For the text-containing cell, return its midpoint in (X, Y) coordinate format. 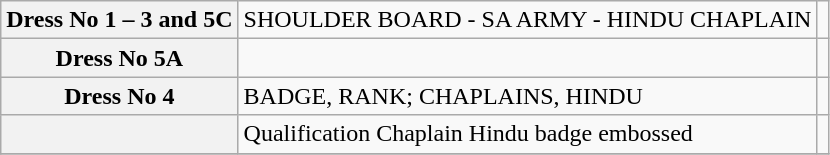
Dress No 4 (120, 96)
Dress No 1 – 3 and 5C (120, 20)
SHOULDER BOARD - SA ARMY - HINDU CHAPLAIN (528, 20)
BADGE, RANK; CHAPLAINS, HINDU (528, 96)
Dress No 5A (120, 58)
Qualification Chaplain Hindu badge embossed (528, 134)
